From the cell containing the given text, extract its center point as [X, Y] coordinate. 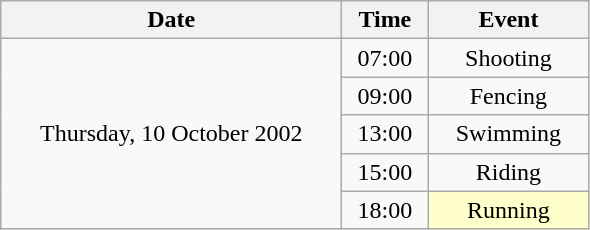
Thursday, 10 October 2002 [172, 134]
Swimming [508, 134]
13:00 [385, 134]
Shooting [508, 58]
09:00 [385, 96]
Date [172, 20]
07:00 [385, 58]
Running [508, 210]
18:00 [385, 210]
Time [385, 20]
Riding [508, 172]
Fencing [508, 96]
15:00 [385, 172]
Event [508, 20]
